Determine the (x, y) coordinate at the center of the cell enclosing the given text.  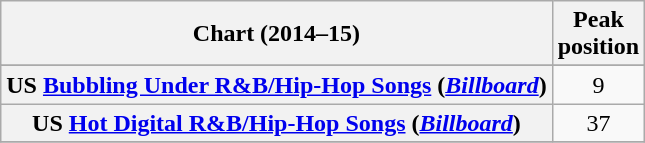
Chart (2014–15) (276, 34)
37 (598, 123)
US Bubbling Under R&B/Hip-Hop Songs (Billboard) (276, 85)
Peakposition (598, 34)
9 (598, 85)
US Hot Digital R&B/Hip-Hop Songs (Billboard) (276, 123)
